For the text-containing cell, return its midpoint in [x, y] coordinate format. 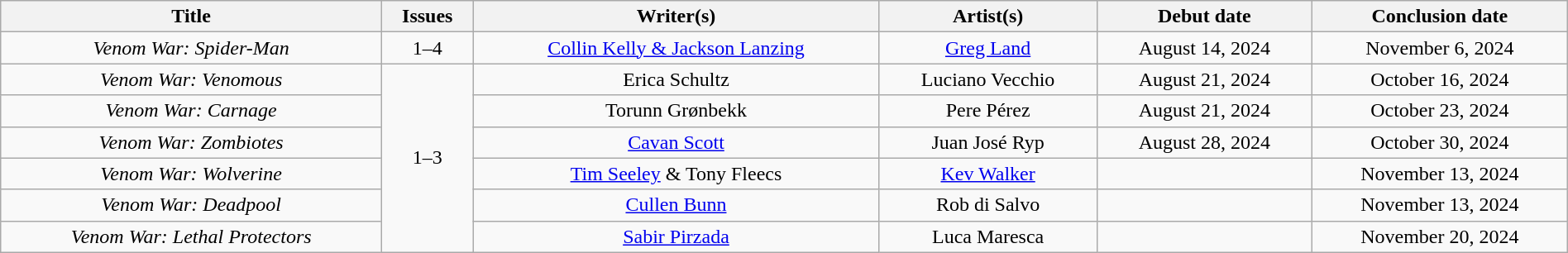
Debut date [1204, 17]
Writer(s) [676, 17]
Sabir Pirzada [676, 236]
August 14, 2024 [1204, 48]
Rob di Salvo [987, 205]
Venom War: Deadpool [192, 205]
1–3 [428, 158]
Conclusion date [1439, 17]
Venom War: Venomous [192, 79]
Venom War: Lethal Protectors [192, 236]
Tim Seeley & Tony Fleecs [676, 174]
November 20, 2024 [1439, 236]
Venom War: Zombiotes [192, 142]
Collin Kelly & Jackson Lanzing [676, 48]
Pere Pérez [987, 111]
Cullen Bunn [676, 205]
Greg Land [987, 48]
October 16, 2024 [1439, 79]
Juan José Ryp [987, 142]
Torunn Grønbekk [676, 111]
Kev Walker [987, 174]
Venom War: Wolverine [192, 174]
Luca Maresca [987, 236]
Issues [428, 17]
Cavan Scott [676, 142]
November 6, 2024 [1439, 48]
Venom War: Spider-Man [192, 48]
1–4 [428, 48]
October 30, 2024 [1439, 142]
Venom War: Carnage [192, 111]
Artist(s) [987, 17]
Erica Schultz [676, 79]
August 28, 2024 [1204, 142]
Title [192, 17]
Luciano Vecchio [987, 79]
October 23, 2024 [1439, 111]
